Return [x, y] of the center of cell containing provided text 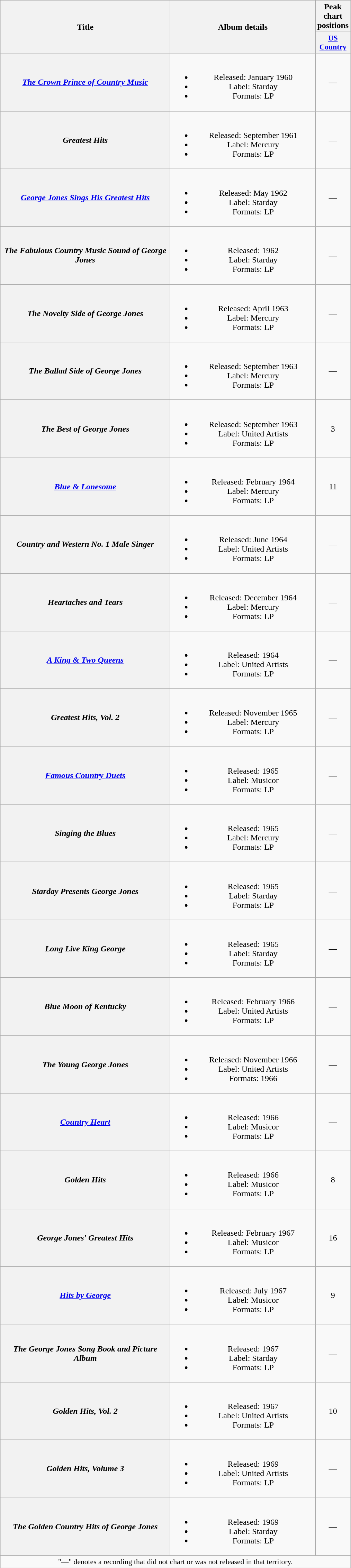
The Golden Country Hits of George Jones [85, 1527]
Blue Moon of Kentucky [85, 1006]
The Best of George Jones [85, 429]
"—" denotes a recording that did not chart or was not released in that territory. [175, 1562]
Long Live King George [85, 949]
Released: January 1960Label: StardayFormats: LP [243, 82]
Country and Western No. 1 Male Singer [85, 544]
Released: 1967Label: United ArtistsFormats: LP [243, 1411]
Golden Hits, Volume 3 [85, 1468]
Released: November 1966Label: United ArtistsFormats: 1966 [243, 1064]
16 [333, 1237]
10 [333, 1411]
Released: September 1961Label: MercuryFormats: LP [243, 140]
The Novelty Side of George Jones [85, 313]
Famous Country Duets [85, 775]
Released: 1969Label: United ArtistsFormats: LP [243, 1468]
George Jones' Greatest Hits [85, 1237]
Album details [243, 27]
Released: September 1963Label: MercuryFormats: LP [243, 371]
Released: November 1965Label: MercuryFormats: LP [243, 718]
Country Heart [85, 1122]
Released: December 1964Label: MercuryFormats: LP [243, 602]
USCountry [333, 43]
Blue & Lonesome [85, 486]
Released: February 1967Label: MusicorFormats: LP [243, 1237]
A King & Two Queens [85, 660]
The Fabulous Country Music Sound of George Jones [85, 255]
The Ballad Side of George Jones [85, 371]
11 [333, 486]
Greatest Hits, Vol. 2 [85, 718]
Singing the Blues [85, 833]
Released: 1969Label: StardayFormats: LP [243, 1527]
Golden Hits [85, 1180]
Released: 1964Label: United ArtistsFormats: LP [243, 660]
3 [333, 429]
Released: 1965Label: MercuryFormats: LP [243, 833]
Released: 1967Label: StardayFormats: LP [243, 1353]
The Young George Jones [85, 1064]
Released: April 1963Label: MercuryFormats: LP [243, 313]
Golden Hits, Vol. 2 [85, 1411]
9 [333, 1295]
Released: February 1964Label: MercuryFormats: LP [243, 486]
Released: June 1964Label: United ArtistsFormats: LP [243, 544]
Peakchartpositions [333, 16]
Released: 1962Label: StardayFormats: LP [243, 255]
Hits by George [85, 1295]
Released: May 1962Label: StardayFormats: LP [243, 198]
Starday Presents George Jones [85, 891]
Released: February 1966Label: United ArtistsFormats: LP [243, 1006]
Released: 1965Label: MusicorFormats: LP [243, 775]
Released: July 1967Label: MusicorFormats: LP [243, 1295]
Greatest Hits [85, 140]
8 [333, 1180]
George Jones Sings His Greatest Hits [85, 198]
Title [85, 27]
Released: September 1963Label: United ArtistsFormats: LP [243, 429]
The George Jones Song Book and Picture Album [85, 1353]
Heartaches and Tears [85, 602]
The Crown Prince of Country Music [85, 82]
